Detect which cell encompasses the target text, then output its (x, y) center coordinate. 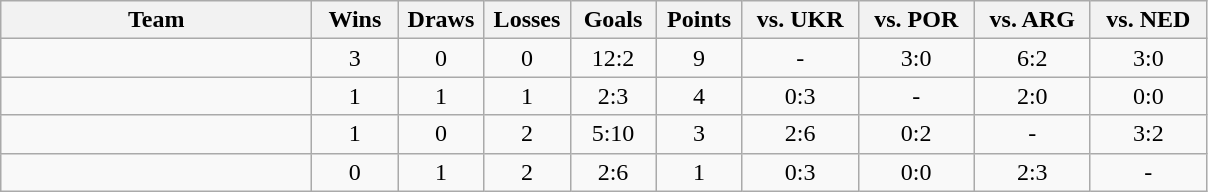
6:2 (1032, 58)
vs. NED (1148, 20)
Points (699, 20)
Draws (441, 20)
0:2 (916, 134)
5:10 (613, 134)
2:0 (1032, 96)
Team (156, 20)
Losses (527, 20)
12:2 (613, 58)
Wins (355, 20)
3:2 (1148, 134)
Goals (613, 20)
vs. UKR (800, 20)
vs. POR (916, 20)
4 (699, 96)
vs. ARG (1032, 20)
9 (699, 58)
